Return the [X, Y] coordinate for the center point of the cell that contains the specified text.  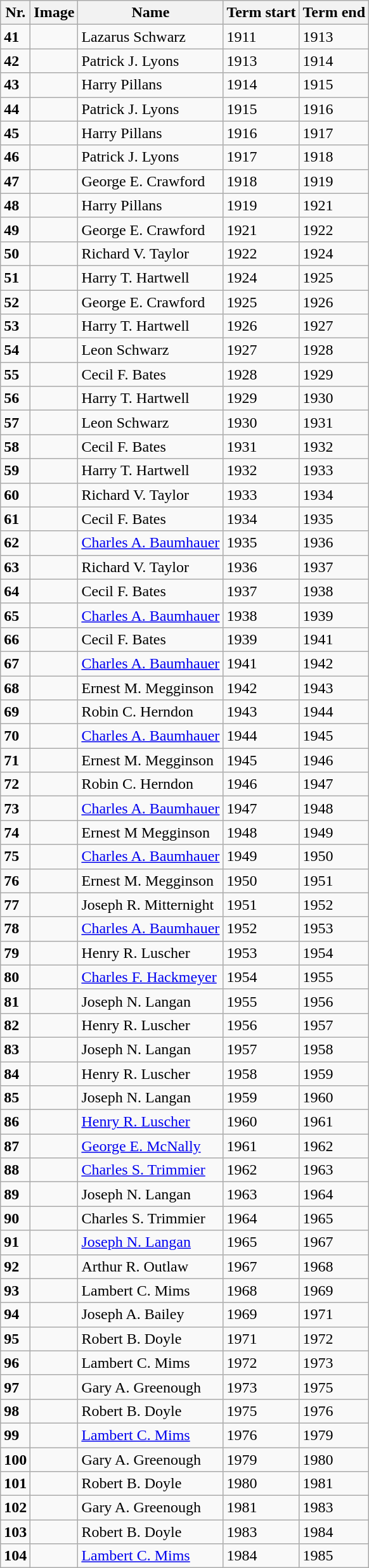
54 [15, 350]
62 [15, 543]
88 [15, 1170]
99 [15, 1435]
91 [15, 1242]
56 [15, 398]
59 [15, 471]
79 [15, 953]
104 [15, 1556]
85 [15, 1098]
53 [15, 326]
Ernest M Megginson [151, 832]
55 [15, 374]
72 [15, 784]
92 [15, 1266]
61 [15, 519]
43 [15, 85]
94 [15, 1315]
98 [15, 1411]
52 [15, 302]
73 [15, 808]
Lazarus Schwarz [151, 37]
58 [15, 447]
41 [15, 37]
83 [15, 1049]
57 [15, 423]
86 [15, 1122]
70 [15, 736]
75 [15, 857]
Term start [261, 13]
49 [15, 229]
81 [15, 1001]
Image [55, 13]
80 [15, 977]
82 [15, 1025]
Nr. [15, 13]
47 [15, 181]
48 [15, 205]
76 [15, 881]
42 [15, 61]
96 [15, 1363]
64 [15, 591]
60 [15, 495]
45 [15, 133]
77 [15, 905]
Charles F. Hackmeyer [151, 977]
Name [151, 13]
68 [15, 687]
Joseph A. Bailey [151, 1315]
101 [15, 1484]
103 [15, 1532]
84 [15, 1074]
63 [15, 567]
71 [15, 760]
44 [15, 109]
78 [15, 929]
87 [15, 1146]
Term end [334, 13]
Arthur R. Outlaw [151, 1266]
George E. McNally [151, 1146]
93 [15, 1291]
97 [15, 1387]
66 [15, 639]
46 [15, 157]
100 [15, 1459]
1911 [261, 37]
50 [15, 253]
89 [15, 1194]
74 [15, 832]
90 [15, 1218]
69 [15, 712]
95 [15, 1339]
51 [15, 277]
Joseph R. Mitternight [151, 905]
65 [15, 615]
67 [15, 663]
1985 [334, 1556]
102 [15, 1508]
